Detect which cell encompasses the target text, then output its [x, y] center coordinate. 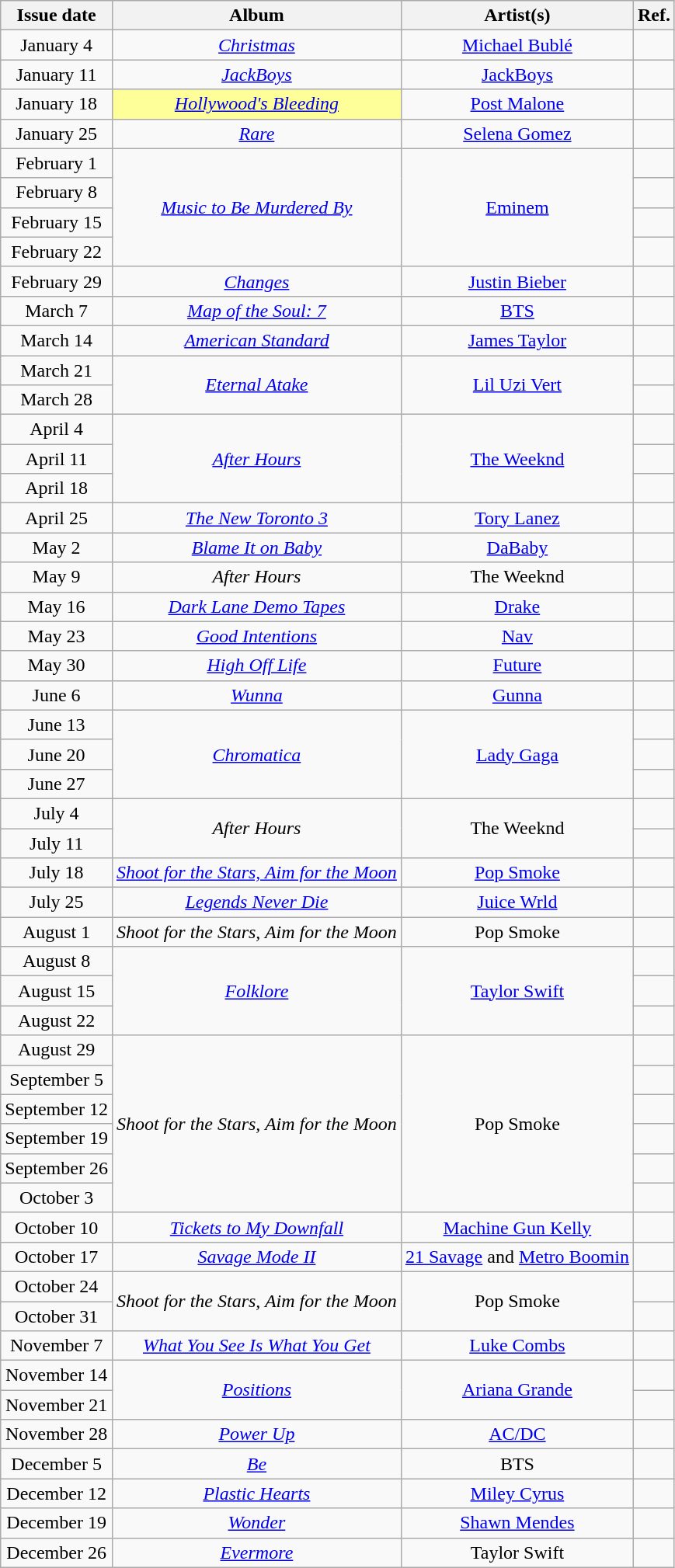
April 4 [57, 429]
May 30 [57, 666]
January 25 [57, 134]
Gunna [517, 695]
December 19 [57, 1523]
Selena Gomez [517, 134]
Shawn Mendes [517, 1523]
August 1 [57, 932]
Good Intentions [256, 636]
Eternal Atake [256, 385]
October 3 [57, 1198]
April 11 [57, 459]
February 1 [57, 163]
Evermore [256, 1552]
Eminem [517, 207]
August 8 [57, 961]
May 16 [57, 607]
May 23 [57, 636]
Michael Bublé [517, 45]
March 28 [57, 400]
November 14 [57, 1375]
February 15 [57, 222]
Nav [517, 636]
Hollywood's Bleeding [256, 104]
September 5 [57, 1080]
Lil Uzi Vert [517, 385]
Savage Mode II [256, 1257]
High Off Life [256, 666]
What You See Is What You Get [256, 1346]
Wonder [256, 1523]
Dark Lane Demo Tapes [256, 607]
October 10 [57, 1227]
March 7 [57, 311]
June 6 [57, 695]
July 4 [57, 813]
August 29 [57, 1050]
April 18 [57, 488]
DaBaby [517, 548]
Changes [256, 281]
Luke Combs [517, 1346]
Tickets to My Downfall [256, 1227]
July 25 [57, 902]
May 2 [57, 548]
June 13 [57, 725]
December 12 [57, 1493]
December 26 [57, 1552]
June 27 [57, 784]
Chromatica [256, 754]
November 21 [57, 1405]
March 14 [57, 340]
February 8 [57, 193]
June 20 [57, 754]
Be [256, 1464]
May 9 [57, 577]
October 31 [57, 1316]
Ref. [654, 16]
Plastic Hearts [256, 1493]
February 22 [57, 252]
Issue date [57, 16]
Lady Gaga [517, 754]
Ariana Grande [517, 1390]
Map of the Soul: 7 [256, 311]
Justin Bieber [517, 281]
July 18 [57, 873]
Artist(s) [517, 16]
AC/DC [517, 1434]
Album [256, 16]
November 7 [57, 1346]
August 22 [57, 1020]
Tory Lanez [517, 518]
Folklore [256, 991]
American Standard [256, 340]
January 4 [57, 45]
Positions [256, 1390]
Wunna [256, 695]
January 11 [57, 75]
Rare [256, 134]
21 Savage and Metro Boomin [517, 1257]
March 21 [57, 370]
October 24 [57, 1286]
October 17 [57, 1257]
Juice Wrld [517, 902]
December 5 [57, 1464]
April 25 [57, 518]
August 15 [57, 991]
Power Up [256, 1434]
July 11 [57, 843]
January 18 [57, 104]
September 12 [57, 1109]
James Taylor [517, 340]
Legends Never Die [256, 902]
September 19 [57, 1139]
Post Malone [517, 104]
Christmas [256, 45]
The New Toronto 3 [256, 518]
September 26 [57, 1168]
Music to Be Murdered By [256, 207]
February 29 [57, 281]
Miley Cyrus [517, 1493]
November 28 [57, 1434]
Machine Gun Kelly [517, 1227]
Future [517, 666]
Drake [517, 607]
Blame It on Baby [256, 548]
